Determine the (X, Y) coordinate at the center of the cell enclosing the given text.  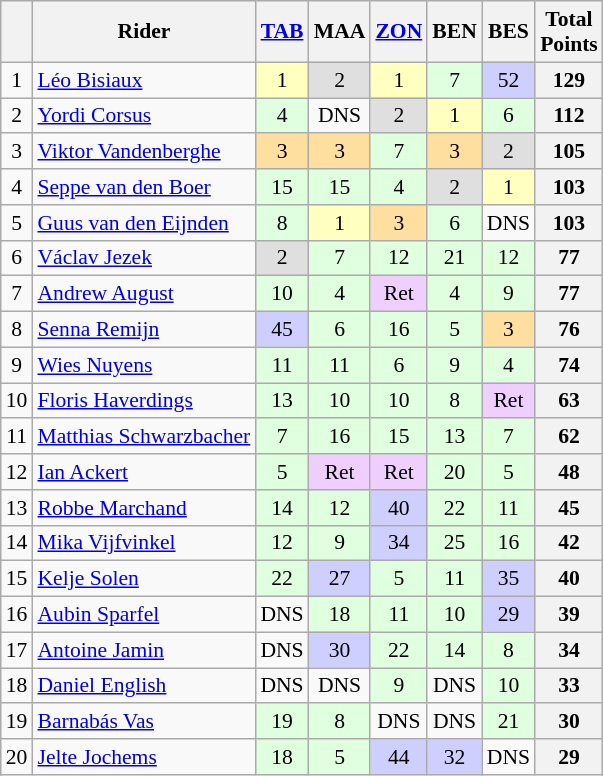
44 (398, 757)
62 (569, 437)
Kelje Solen (144, 579)
TAB (282, 32)
Seppe van den Boer (144, 187)
129 (569, 80)
Robbe Marchand (144, 508)
Aubin Sparfel (144, 615)
Daniel English (144, 686)
17 (17, 650)
25 (454, 543)
Senna Remijn (144, 330)
BEN (454, 32)
33 (569, 686)
76 (569, 330)
BES (508, 32)
Yordi Corsus (144, 116)
Jelte Jochems (144, 757)
Rider (144, 32)
27 (340, 579)
Andrew August (144, 294)
39 (569, 615)
Guus van den Eijnden (144, 223)
74 (569, 365)
ZON (398, 32)
32 (454, 757)
Viktor Vandenberghe (144, 152)
105 (569, 152)
48 (569, 472)
Léo Bisiaux (144, 80)
Matthias Schwarzbacher (144, 437)
Barnabás Vas (144, 722)
Václav Jezek (144, 258)
Floris Haverdings (144, 401)
42 (569, 543)
MAA (340, 32)
Wies Nuyens (144, 365)
52 (508, 80)
35 (508, 579)
63 (569, 401)
112 (569, 116)
TotalPoints (569, 32)
Ian Ackert (144, 472)
Mika Vijfvinkel (144, 543)
Antoine Jamin (144, 650)
